Pinpoint the cell where the given text exists, returning its [X, Y] midpoint coordinate. 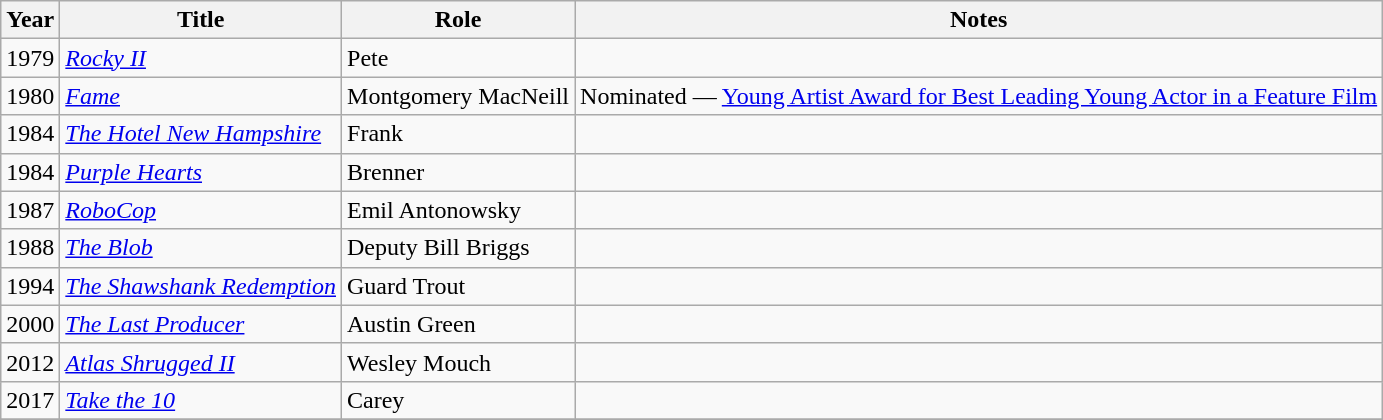
1980 [30, 96]
The Blob [201, 248]
1979 [30, 58]
Atlas Shrugged II [201, 362]
Emil Antonowsky [458, 210]
2017 [30, 400]
1994 [30, 286]
RoboCop [201, 210]
Title [201, 20]
Wesley Mouch [458, 362]
2000 [30, 324]
Year [30, 20]
1988 [30, 248]
Deputy Bill Briggs [458, 248]
Brenner [458, 172]
Carey [458, 400]
Role [458, 20]
1987 [30, 210]
Fame [201, 96]
Nominated — Young Artist Award for Best Leading Young Actor in a Feature Film [979, 96]
Pete [458, 58]
The Shawshank Redemption [201, 286]
The Last Producer [201, 324]
Guard Trout [458, 286]
The Hotel New Hampshire [201, 134]
Montgomery MacNeill [458, 96]
Take the 10 [201, 400]
Rocky II [201, 58]
Purple Hearts [201, 172]
2012 [30, 362]
Notes [979, 20]
Frank [458, 134]
Austin Green [458, 324]
